Scan for the cell matching the given text and deliver its [x, y] coordinate at center. 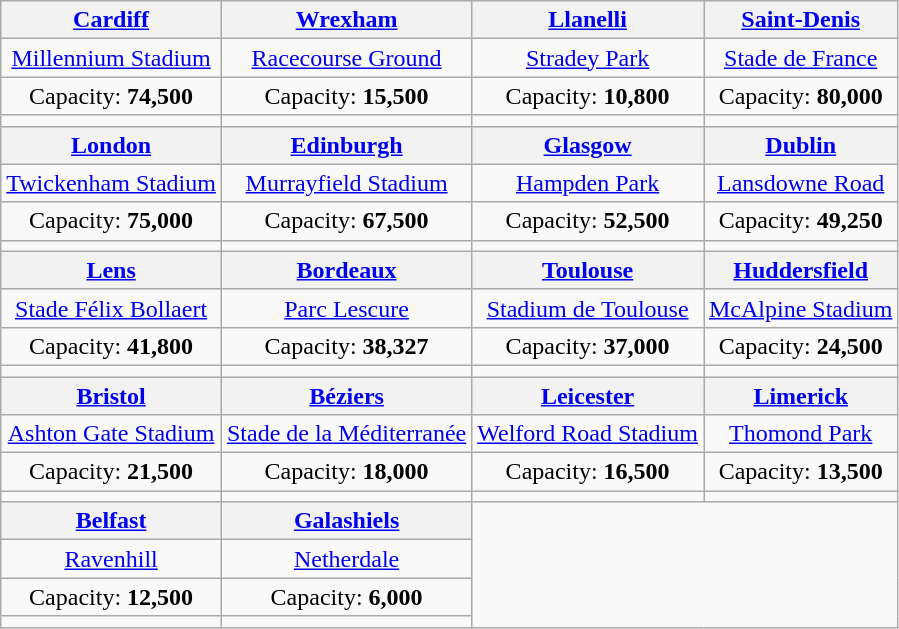
Béziers [346, 395]
Thomond Park [801, 434]
Galashiels [346, 521]
Llanelli [588, 20]
Leicester [588, 395]
Limerick [801, 395]
Capacity: 37,000 [588, 346]
Capacity: 24,500 [801, 346]
Capacity: 16,500 [588, 472]
Lens [112, 270]
Stade de France [801, 58]
Cardiff [112, 20]
Edinburgh [346, 145]
McAlpine Stadium [801, 308]
Capacity: 41,800 [112, 346]
Capacity: 49,250 [801, 221]
Belfast [112, 521]
Ravenhill [112, 559]
Capacity: 15,500 [346, 96]
Saint-Denis [801, 20]
Huddersfield [801, 270]
Dublin [801, 145]
Stade de la Méditerranée [346, 434]
Bordeaux [346, 270]
Murrayfield Stadium [346, 183]
Capacity: 13,500 [801, 472]
Capacity: 67,500 [346, 221]
Capacity: 80,000 [801, 96]
Welford Road Stadium [588, 434]
Capacity: 74,500 [112, 96]
Glasgow [588, 145]
Racecourse Ground [346, 58]
Stadium de Toulouse [588, 308]
Parc Lescure [346, 308]
Stradey Park [588, 58]
Capacity: 12,500 [112, 597]
Stade Félix Bollaert [112, 308]
Toulouse [588, 270]
Capacity: 52,500 [588, 221]
Lansdowne Road [801, 183]
London [112, 145]
Netherdale [346, 559]
Millennium Stadium [112, 58]
Capacity: 18,000 [346, 472]
Bristol [112, 395]
Capacity: 38,327 [346, 346]
Wrexham [346, 20]
Capacity: 21,500 [112, 472]
Capacity: 10,800 [588, 96]
Twickenham Stadium [112, 183]
Hampden Park [588, 183]
Ashton Gate Stadium [112, 434]
Capacity: 6,000 [346, 597]
Capacity: 75,000 [112, 221]
